Return [X, Y] of the center of cell containing provided text 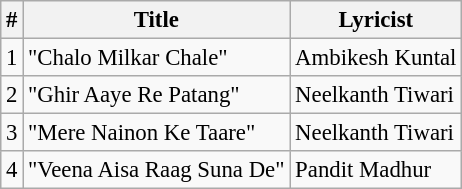
"Veena Aisa Raag Suna De" [156, 170]
1 [12, 58]
Pandit Madhur [376, 170]
"Ghir Aaye Re Patang" [156, 95]
Lyricist [376, 20]
2 [12, 95]
4 [12, 170]
Title [156, 20]
# [12, 20]
"Mere Nainon Ke Taare" [156, 133]
Ambikesh Kuntal [376, 58]
"Chalo Milkar Chale" [156, 58]
3 [12, 133]
